Find where the given text appears and provide that cell's center as [x, y] coordinate. 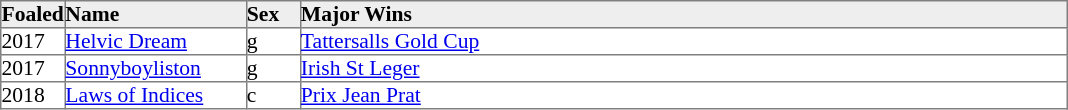
2018 [33, 96]
Irish St Leger [683, 68]
Prix Jean Prat [683, 96]
Laws of Indices [156, 96]
Tattersalls Gold Cup [683, 42]
Sonnyboyliston [156, 68]
Major Wins [683, 14]
Sex [273, 14]
Foaled [33, 14]
Name [156, 14]
Helvic Dream [156, 42]
c [273, 96]
